Identify which cell holds the provided text, then report its [X, Y] central coordinate. 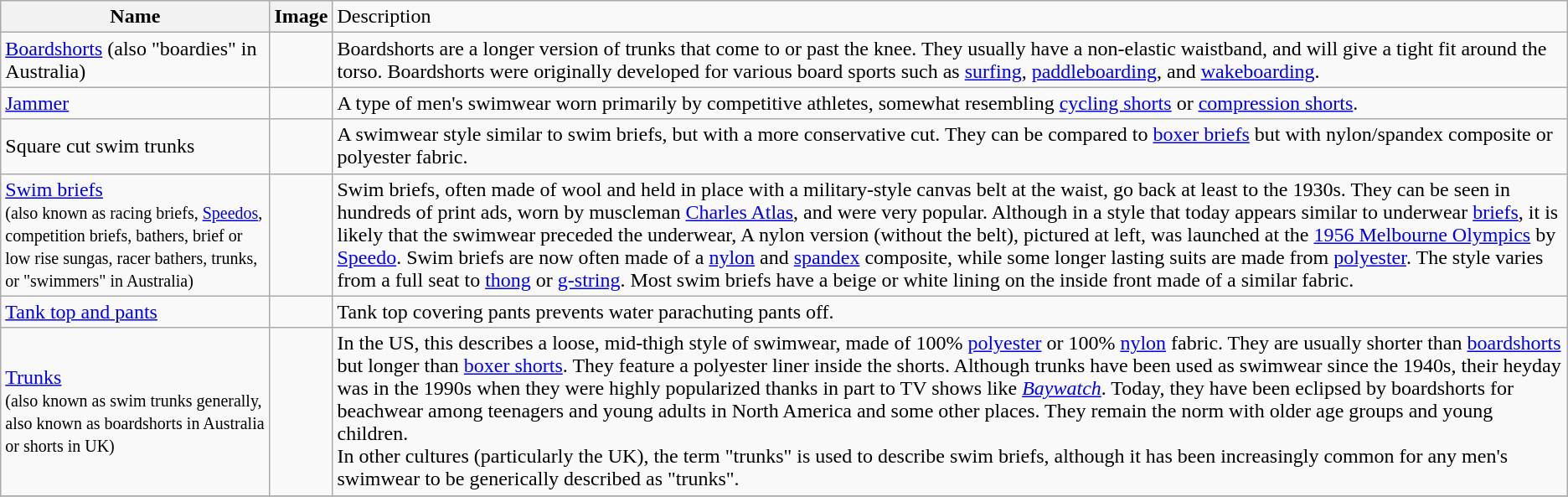
Boardshorts (also "boardies" in Australia) [136, 60]
Description [950, 17]
Image [302, 17]
Tank top covering pants prevents water parachuting pants off. [950, 312]
A type of men's swimwear worn primarily by competitive athletes, somewhat resembling cycling shorts or compression shorts. [950, 103]
Trunks(also known as swim trunks generally, also known as boardshorts in Australia or shorts in UK) [136, 412]
Jammer [136, 103]
Tank top and pants [136, 312]
Name [136, 17]
Square cut swim trunks [136, 146]
